Scan for the cell matching the given text and deliver its (X, Y) coordinate at center. 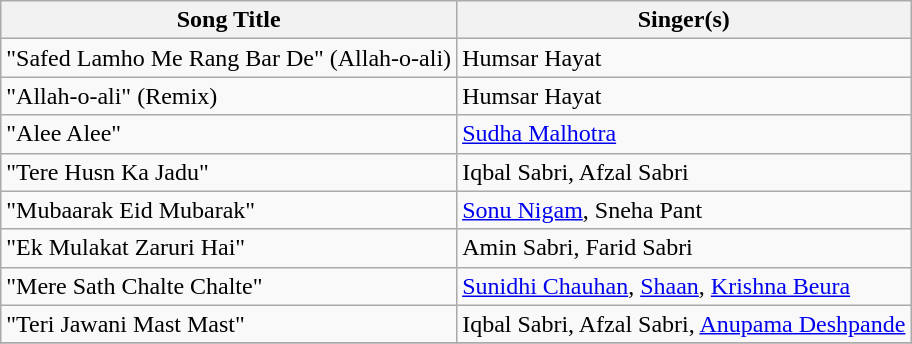
Sudha Malhotra (684, 134)
Amin Sabri, Farid Sabri (684, 248)
Sunidhi Chauhan, Shaan, Krishna Beura (684, 286)
"Tere Husn Ka Jadu" (229, 172)
Iqbal Sabri, Afzal Sabri (684, 172)
Sonu Nigam, Sneha Pant (684, 210)
"Ek Mulakat Zaruri Hai" (229, 248)
Song Title (229, 20)
"Safed Lamho Me Rang Bar De" (Allah-o-ali) (229, 58)
"Teri Jawani Mast Mast" (229, 324)
"Mubaarak Eid Mubarak" (229, 210)
"Mere Sath Chalte Chalte" (229, 286)
Iqbal Sabri, Afzal Sabri, Anupama Deshpande (684, 324)
"Allah-o-ali" (Remix) (229, 96)
Singer(s) (684, 20)
"Alee Alee" (229, 134)
